Extract the [x, y] coordinate from the center of the cell holding the provided text.  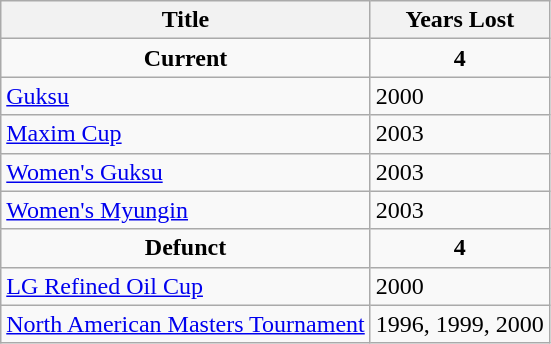
Current [186, 58]
Title [186, 20]
LG Refined Oil Cup [186, 286]
Guksu [186, 96]
Defunct [186, 248]
1996, 1999, 2000 [460, 324]
Women's Guksu [186, 172]
Women's Myungin [186, 210]
Years Lost [460, 20]
Maxim Cup [186, 134]
North American Masters Tournament [186, 324]
